Output the (x, y) coordinate of the center of the cell containing the given text.  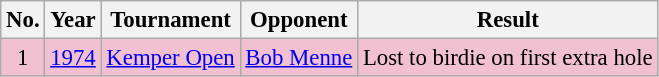
1974 (73, 58)
Opponent (299, 20)
Kemper Open (170, 58)
1 (23, 58)
Lost to birdie on first extra hole (508, 58)
Bob Menne (299, 58)
Year (73, 20)
Tournament (170, 20)
No. (23, 20)
Result (508, 20)
